Identify which cell holds the provided text, then report its (x, y) central coordinate. 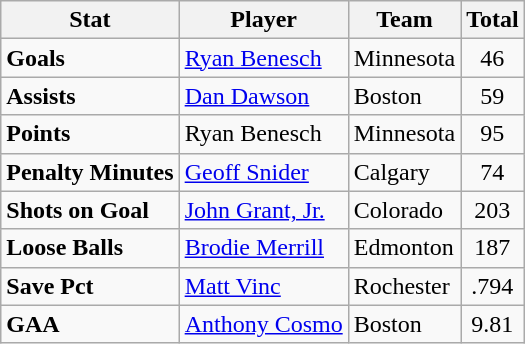
Save Pct (90, 286)
Anthony Cosmo (264, 324)
Edmonton (404, 248)
9.81 (493, 324)
46 (493, 58)
John Grant, Jr. (264, 210)
Assists (90, 96)
Points (90, 134)
Player (264, 20)
Total (493, 20)
Rochester (404, 286)
Colorado (404, 210)
Calgary (404, 172)
Team (404, 20)
Brodie Merrill (264, 248)
GAA (90, 324)
Matt Vinc (264, 286)
.794 (493, 286)
Loose Balls (90, 248)
187 (493, 248)
Stat (90, 20)
Shots on Goal (90, 210)
74 (493, 172)
59 (493, 96)
95 (493, 134)
Geoff Snider (264, 172)
203 (493, 210)
Goals (90, 58)
Dan Dawson (264, 96)
Penalty Minutes (90, 172)
